Identify which cell holds the provided text, then report its [x, y] central coordinate. 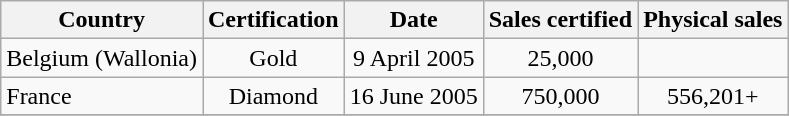
9 April 2005 [414, 58]
16 June 2005 [414, 96]
Country [102, 20]
Physical sales [713, 20]
Date [414, 20]
750,000 [560, 96]
France [102, 96]
25,000 [560, 58]
Sales certified [560, 20]
Belgium (Wallonia) [102, 58]
Diamond [273, 96]
556,201+ [713, 96]
Certification [273, 20]
Gold [273, 58]
